Determine the [x, y] coordinate at the center of the cell enclosing the given text.  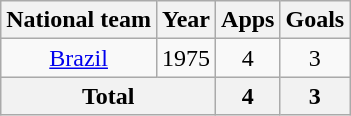
1975 [186, 58]
Goals [315, 20]
Apps [248, 20]
National team [79, 20]
Total [108, 96]
Year [186, 20]
Brazil [79, 58]
